Find where the given text appears and provide that cell's center as (x, y) coordinate. 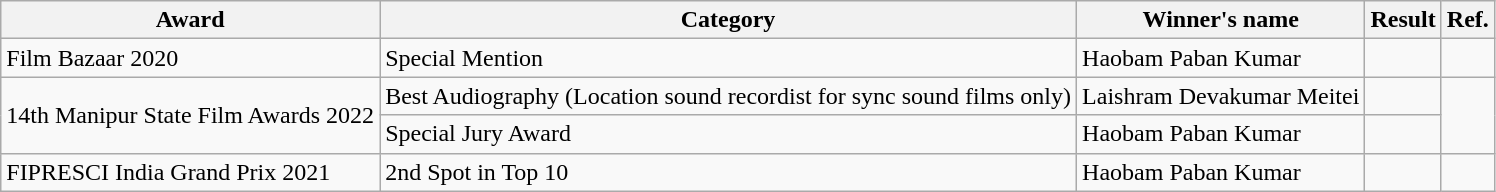
Best Audiography (Location sound recordist for sync sound films only) (728, 96)
FIPRESCI India Grand Prix 2021 (190, 172)
Special Jury Award (728, 134)
Result (1403, 20)
Special Mention (728, 58)
Category (728, 20)
Award (190, 20)
2nd Spot in Top 10 (728, 172)
14th Manipur State Film Awards 2022 (190, 115)
Film Bazaar 2020 (190, 58)
Winner's name (1221, 20)
Ref. (1468, 20)
Laishram Devakumar Meitei (1221, 96)
